Extract the (X, Y) coordinate from the center of the cell holding the provided text.  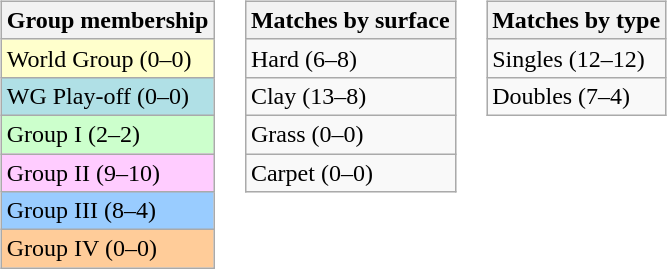
Hard (6–8) (350, 58)
Group II (9–10) (108, 173)
Matches by type (576, 20)
WG Play-off (0–0) (108, 96)
Clay (13–8) (350, 96)
Doubles (7–4) (576, 96)
Group IV (0–0) (108, 249)
Singles (12–12) (576, 58)
World Group (0–0) (108, 58)
Group I (2–2) (108, 134)
Group III (8–4) (108, 211)
Group membership (108, 20)
Grass (0–0) (350, 134)
Carpet (0–0) (350, 173)
Matches by surface (350, 20)
